Extract the [X, Y] coordinate from the center of the cell holding the provided text.  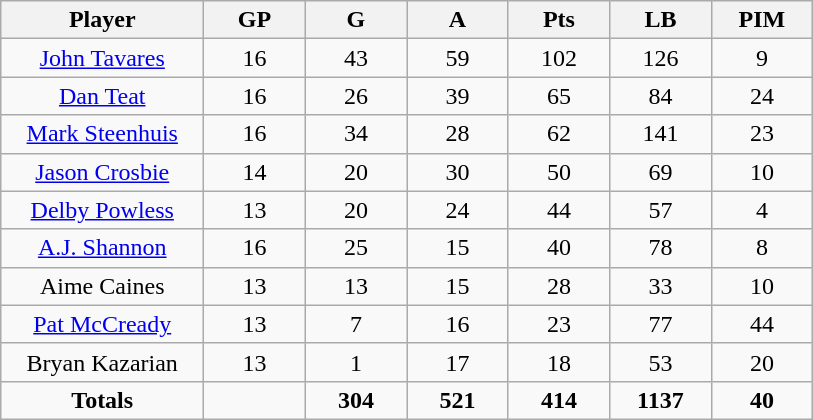
25 [356, 248]
77 [660, 324]
Jason Crosbie [102, 172]
A.J. Shannon [102, 248]
8 [762, 248]
65 [558, 96]
John Tavares [102, 58]
102 [558, 58]
Pat McCready [102, 324]
17 [458, 362]
PIM [762, 20]
Totals [102, 400]
304 [356, 400]
14 [254, 172]
69 [660, 172]
521 [458, 400]
Mark Steenhuis [102, 134]
43 [356, 58]
59 [458, 58]
53 [660, 362]
7 [356, 324]
18 [558, 362]
LB [660, 20]
1137 [660, 400]
126 [660, 58]
4 [762, 210]
GP [254, 20]
Pts [558, 20]
414 [558, 400]
Bryan Kazarian [102, 362]
A [458, 20]
84 [660, 96]
Aime Caines [102, 286]
33 [660, 286]
Delby Powless [102, 210]
57 [660, 210]
1 [356, 362]
26 [356, 96]
141 [660, 134]
30 [458, 172]
78 [660, 248]
Dan Teat [102, 96]
G [356, 20]
9 [762, 58]
Player [102, 20]
50 [558, 172]
39 [458, 96]
34 [356, 134]
62 [558, 134]
